Extract the (X, Y) coordinate from the center of the cell holding the provided text.  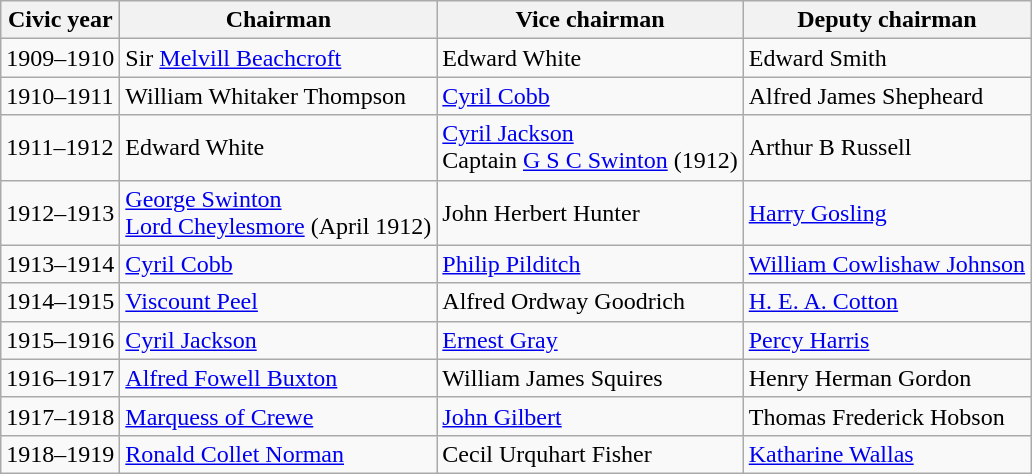
Viscount Peel (278, 302)
1912–1913 (60, 212)
Deputy chairman (886, 20)
Alfred Fowell Buxton (278, 378)
Cyril Jackson (278, 340)
Philip Pilditch (590, 264)
1918–1919 (60, 454)
Edward Smith (886, 58)
1913–1914 (60, 264)
1909–1910 (60, 58)
Chairman (278, 20)
Katharine Wallas (886, 454)
1916–1917 (60, 378)
William Cowlishaw Johnson (886, 264)
Alfred James Shepheard (886, 96)
1917–1918 (60, 416)
Ernest Gray (590, 340)
H. E. A. Cotton (886, 302)
Civic year (60, 20)
Henry Herman Gordon (886, 378)
1914–1915 (60, 302)
Arthur B Russell (886, 148)
1915–1916 (60, 340)
Thomas Frederick Hobson (886, 416)
Alfred Ordway Goodrich (590, 302)
William James Squires (590, 378)
William Whitaker Thompson (278, 96)
Cecil Urquhart Fisher (590, 454)
Vice chairman (590, 20)
John Gilbert (590, 416)
Harry Gosling (886, 212)
Ronald Collet Norman (278, 454)
John Herbert Hunter (590, 212)
Marquess of Crewe (278, 416)
Sir Melvill Beachcroft (278, 58)
Cyril Jackson Captain G S C Swinton (1912) (590, 148)
1911–1912 (60, 148)
Percy Harris (886, 340)
George SwintonLord Cheylesmore (April 1912) (278, 212)
1910–1911 (60, 96)
